Determine the (x, y) coordinate at the center of the cell enclosing the given text.  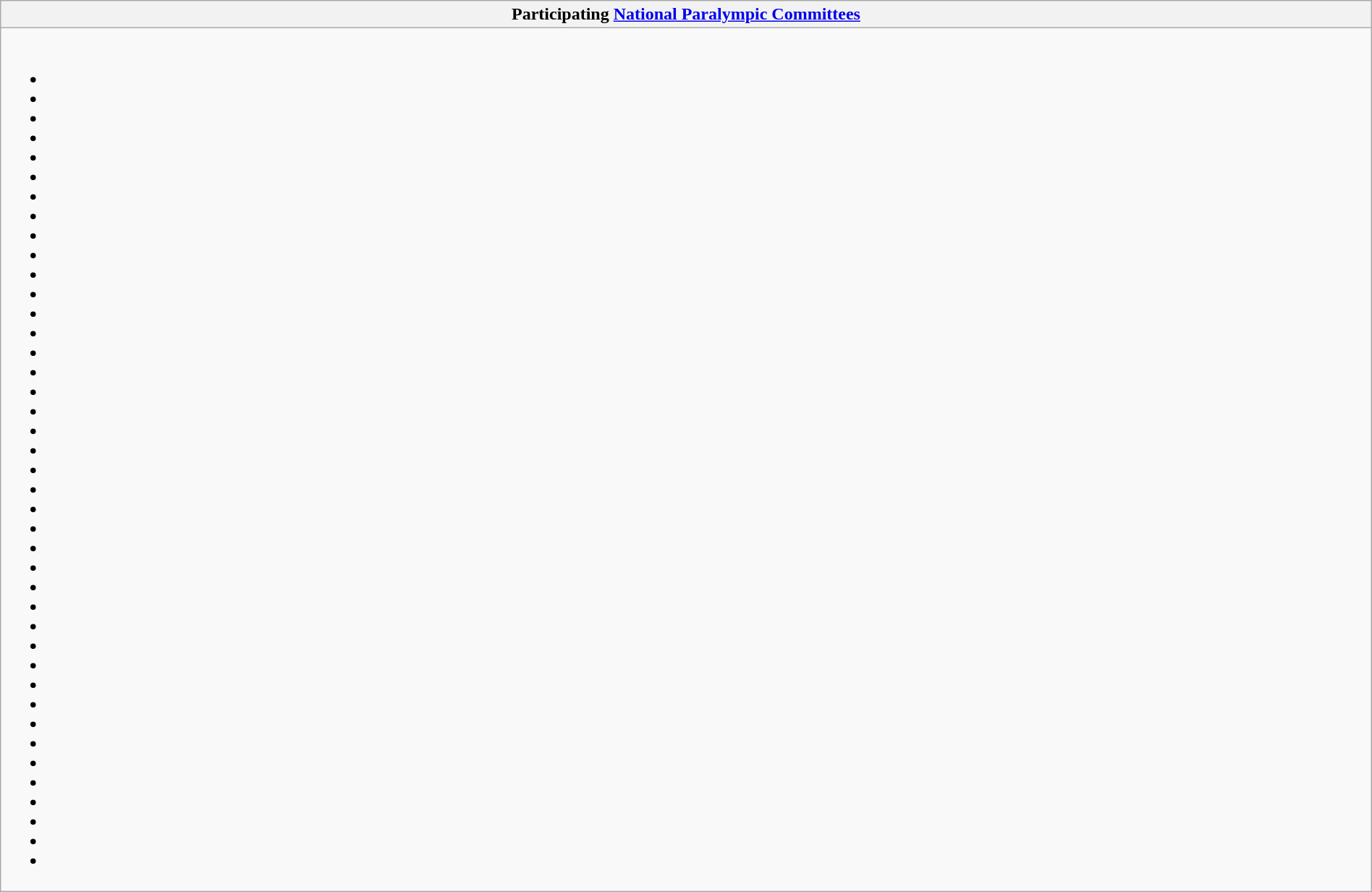
Participating National Paralympic Committees (686, 14)
